Provide the [X, Y] coordinate of the cell's center where the given text is located.  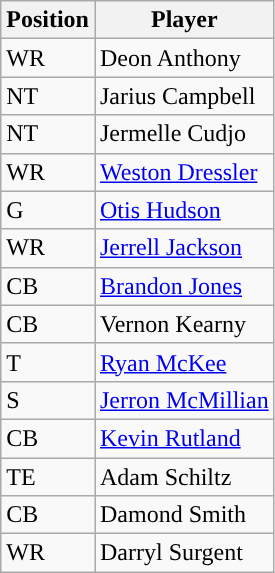
Kevin Rutland [184, 438]
Damond Smith [184, 515]
Jarius Campbell [184, 96]
TE [48, 477]
Jerron McMillian [184, 400]
Darryl Surgent [184, 553]
T [48, 362]
Jermelle Cudjo [184, 134]
Adam Schiltz [184, 477]
G [48, 210]
Position [48, 20]
Otis Hudson [184, 210]
Ryan McKee [184, 362]
Vernon Kearny [184, 324]
Jerrell Jackson [184, 248]
Brandon Jones [184, 286]
Player [184, 20]
Weston Dressler [184, 172]
S [48, 400]
Deon Anthony [184, 58]
